Output the (x, y) coordinate of the center of the cell containing the given text.  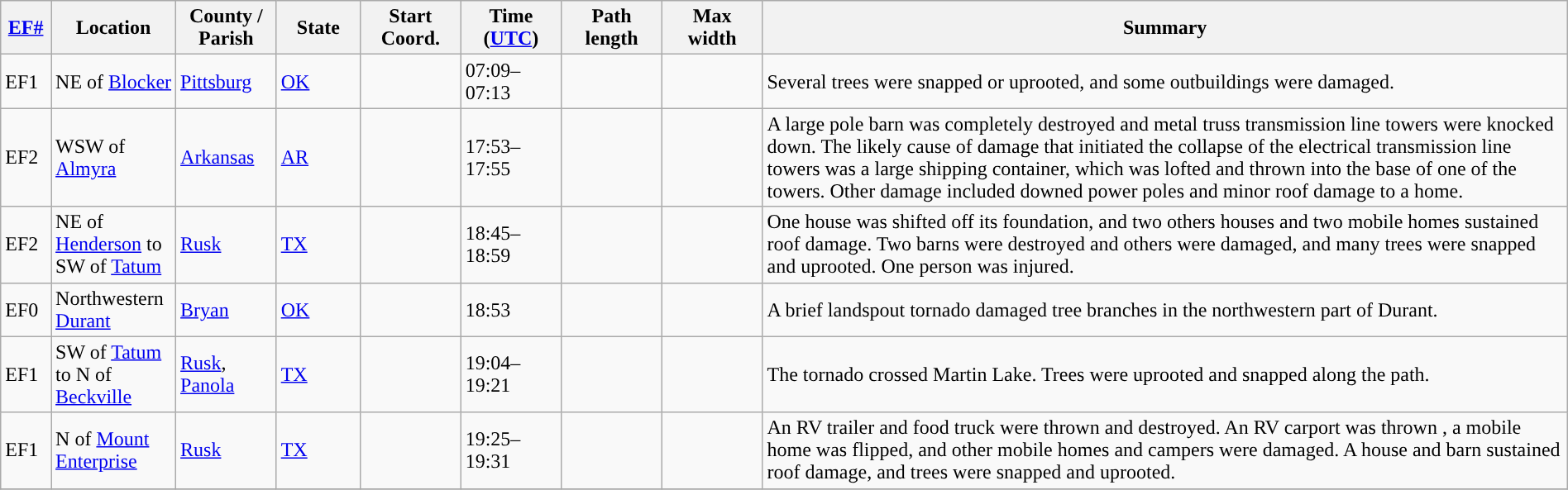
EF0 (26, 309)
State (318, 28)
18:53 (511, 309)
Summary (1164, 28)
SW of Tatum to N of Beckville (114, 374)
Pittsburg (227, 81)
19:25–19:31 (511, 450)
Location (114, 28)
Time (UTC) (511, 28)
WSW of Almyra (114, 157)
NE of Henderson to SW of Tatum (114, 245)
Path length (612, 28)
19:04–19:21 (511, 374)
18:45–18:59 (511, 245)
NE of Blocker (114, 81)
07:09–07:13 (511, 81)
17:53–17:55 (511, 157)
Northwestern Durant (114, 309)
The tornado crossed Martin Lake. Trees were uprooted and snapped along the path. (1164, 374)
Arkansas (227, 157)
EF# (26, 28)
N of Mount Enterprise (114, 450)
County / Parish (227, 28)
Max width (712, 28)
A brief landspout tornado damaged tree branches in the northwestern part of Durant. (1164, 309)
Start Coord. (411, 28)
Bryan (227, 309)
Several trees were snapped or uprooted, and some outbuildings were damaged. (1164, 81)
Rusk, Panola (227, 374)
AR (318, 157)
